Scan for the cell matching the given text and deliver its (x, y) coordinate at center. 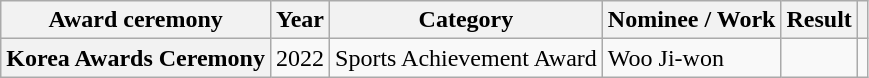
Nominee / Work (692, 20)
Woo Ji-won (692, 58)
2022 (300, 58)
Korea Awards Ceremony (136, 58)
Sports Achievement Award (466, 58)
Category (466, 20)
Result (819, 20)
Year (300, 20)
Award ceremony (136, 20)
